From the cell containing the given text, extract its center point as (X, Y) coordinate. 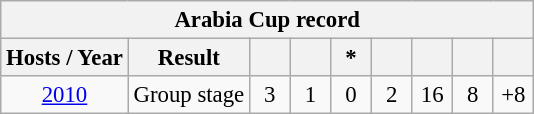
8 (472, 95)
Group stage (188, 95)
1 (310, 95)
3 (270, 95)
16 (432, 95)
Hosts / Year (64, 58)
2 (392, 95)
+8 (514, 95)
0 (352, 95)
* (352, 58)
Arabia Cup record (268, 20)
2010 (64, 95)
Result (188, 58)
